Provide the (X, Y) coordinate of the cell's center where the given text is located.  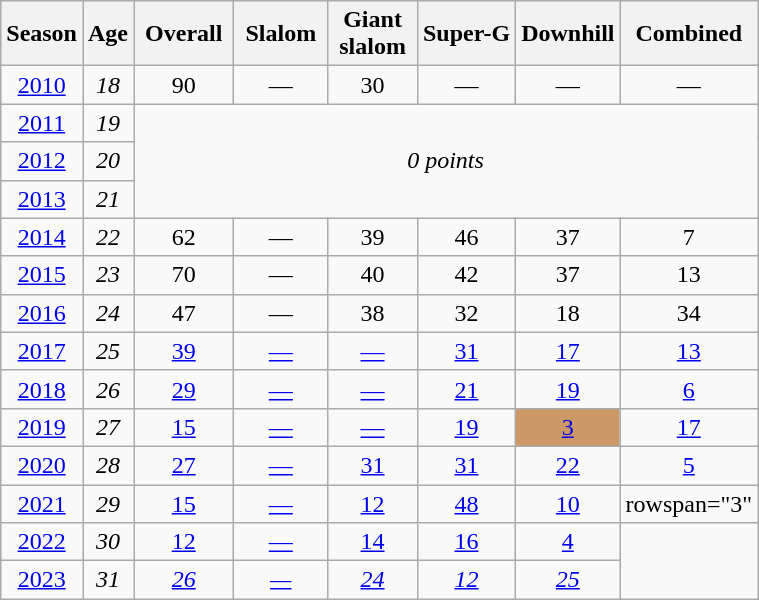
47 (184, 313)
2014 (42, 237)
46 (466, 237)
Season (42, 34)
62 (184, 237)
2022 (42, 542)
Slalom (281, 34)
2020 (42, 465)
2010 (42, 85)
70 (184, 275)
6 (689, 389)
Super-G (466, 34)
3 (568, 427)
2018 (42, 389)
Overall (184, 34)
2021 (42, 503)
38 (373, 313)
2016 (42, 313)
20 (108, 161)
2015 (42, 275)
16 (466, 542)
2023 (42, 580)
4 (568, 542)
2011 (42, 123)
Age (108, 34)
10 (568, 503)
Combined (689, 34)
48 (466, 503)
2012 (42, 161)
28 (108, 465)
2019 (42, 427)
34 (689, 313)
Giant slalom (373, 34)
Downhill (568, 34)
14 (373, 542)
5 (689, 465)
2013 (42, 199)
rowspan="3" (689, 503)
23 (108, 275)
42 (466, 275)
2017 (42, 351)
32 (466, 313)
7 (689, 237)
40 (373, 275)
0 points (446, 161)
90 (184, 85)
